Find where the given text appears and provide that cell's center as [X, Y] coordinate. 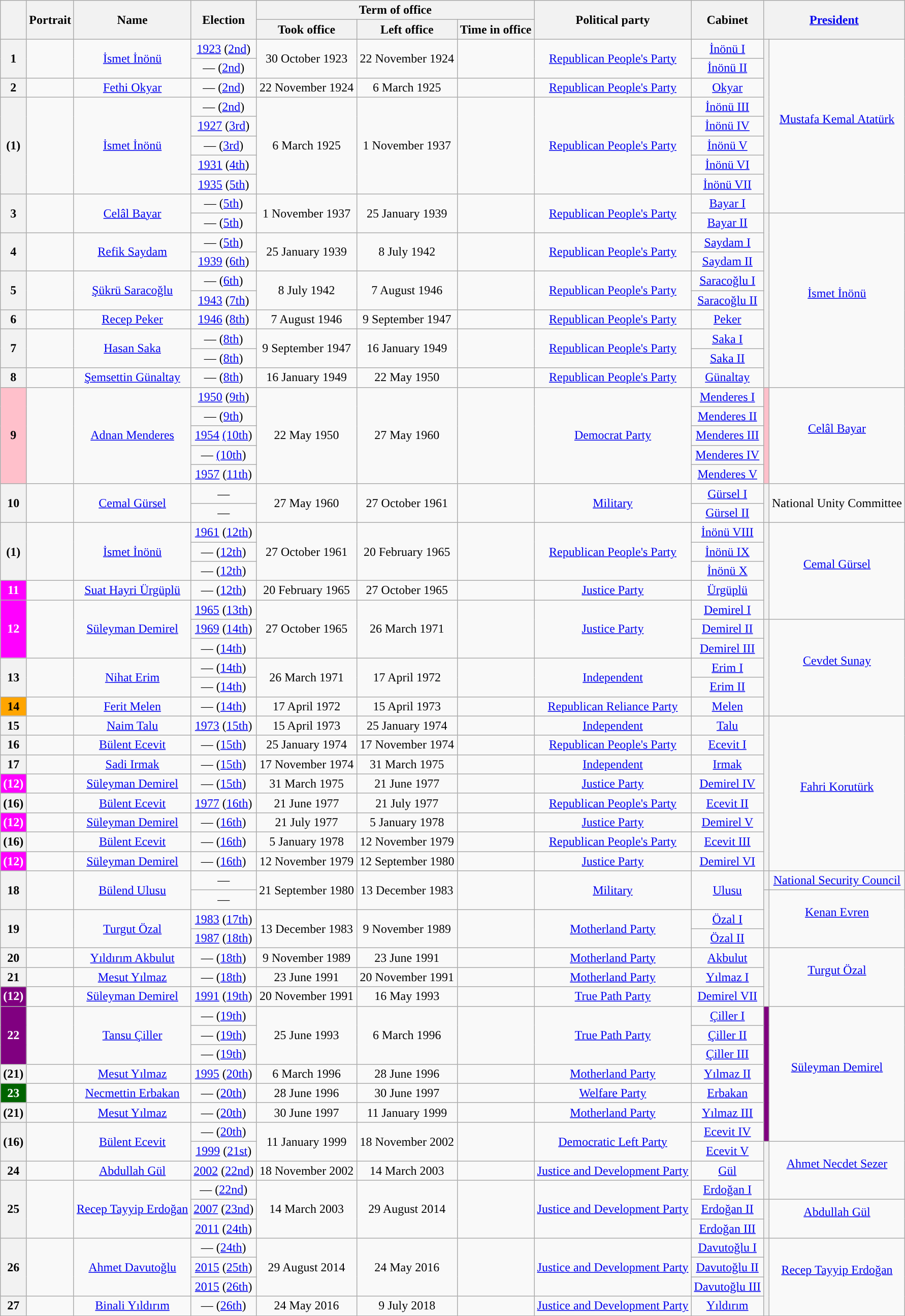
1999 (21st) [223, 1151]
Bülend Ulusu [132, 890]
Çiller III [727, 1054]
Demirel II [727, 629]
İnönü V [727, 145]
İnönü III [727, 107]
11 [13, 590]
1931 (4th) [223, 165]
Erim II [727, 687]
Saydam II [727, 262]
3 [13, 213]
Davutoğlu I [727, 1248]
17 [13, 764]
27 [13, 1306]
Ecevit V [727, 1151]
4 [13, 252]
Yılmaz III [727, 1112]
Özal I [727, 919]
Saka I [727, 339]
13 [13, 677]
Demirel IV [727, 784]
Republican Reliance Party [612, 706]
24 [13, 1170]
Demirel V [727, 822]
— (10th) [223, 455]
7 [13, 349]
1950 (9th) [223, 397]
1969 (14th) [223, 629]
Erbakan [727, 1093]
Refik Saydam [132, 252]
Davutoğlu III [727, 1287]
20 [13, 958]
Welfare Party [612, 1093]
İnönü II [727, 68]
Irmak [727, 764]
Akbulut [727, 958]
Fahri Korutürk [837, 793]
1927 (3rd) [223, 126]
1961 (12th) [223, 532]
Erim I [727, 668]
1977 (16th) [223, 803]
1 [13, 58]
Şemsettin Günaltay [132, 378]
Demirel VI [727, 861]
2007 (23nd) [223, 1209]
— (22nd) [223, 1190]
6 [13, 320]
— (24th) [223, 1248]
Talu [727, 726]
Time in office [496, 29]
Ahmet Davutoğlu [132, 1267]
15 [13, 726]
Demirel I [727, 610]
16 [13, 745]
Saracoğlu I [727, 281]
19 [13, 929]
2011 (24th) [223, 1229]
Günaltay [727, 378]
9 [13, 435]
Took office [307, 29]
Cevdet Sunay [837, 668]
İnönü IV [727, 126]
Nihat Erim [132, 677]
Political party [612, 20]
Democratic Left Party [612, 1141]
Ecevit I [727, 745]
1973 (15th) [223, 726]
1991 (19th) [223, 996]
1943 (7th) [223, 300]
— (3rd) [223, 145]
1946 (8th) [223, 320]
1954 (10th) [223, 435]
Erdoğan II [727, 1209]
Adnan Menderes [132, 435]
Necmettin Erbakan [132, 1093]
Recep Peker [132, 320]
1957 (11th) [223, 474]
İnönü VI [727, 165]
Ürgüplü [727, 590]
Kenan Evren [837, 919]
Sadi Irmak [132, 764]
Election [223, 20]
2002 (22nd) [223, 1170]
Suat Hayri Ürgüplü [132, 590]
1923 (2nd) [223, 49]
Saracoğlu II [727, 300]
Menderes IV [727, 455]
21 September 1980 [307, 890]
8 [13, 378]
Çiller II [727, 1035]
Gül [727, 1170]
Cabinet [727, 20]
Portrait [50, 20]
İnönü VIII [727, 532]
22 [13, 1035]
2015 (25th) [223, 1267]
18 [13, 890]
İnönü VII [727, 184]
Hasan Saka [132, 349]
Menderes III [727, 435]
İnönü IX [727, 551]
Yılmaz II [727, 1074]
5 [13, 291]
Ulusu [727, 890]
30 October 1923 [307, 58]
2 [13, 87]
Özal II [727, 938]
1939 (6th) [223, 262]
Demirel III [727, 648]
Ecevit II [727, 803]
Peker [727, 320]
Ferit Melen [132, 706]
İnönü I [727, 49]
14 [13, 706]
1965 (13th) [223, 610]
Gürsel I [727, 493]
Bayar II [727, 223]
21 [13, 977]
Ecevit III [727, 841]
Binali Yıldırım [132, 1306]
1987 (18th) [223, 938]
Ecevit IV [727, 1132]
National Unity Committee [837, 503]
Democrat Party [612, 435]
2015 (26th) [223, 1287]
Saydam I [727, 242]
Çiller I [727, 1016]
— (9th) [223, 416]
23 [13, 1093]
Naim Talu [132, 726]
President [834, 20]
25 [13, 1209]
Ahmet Necdet Sezer [837, 1170]
Tansu Çiller [132, 1035]
Left office [407, 29]
İnönü X [727, 571]
Gürsel II [727, 513]
Menderes I [727, 397]
10 [13, 503]
— (26th) [223, 1306]
9 July 2018 [407, 1306]
1935 (5th) [223, 184]
1983 (17th) [223, 919]
Menderes II [727, 416]
Yıldırım [727, 1306]
Melen [727, 706]
25 June 1993 [307, 1035]
Yılmaz I [727, 977]
Okyar [727, 87]
Şükrü Saracoğlu [132, 291]
Menderes V [727, 474]
Saka II [727, 358]
National Security Council [837, 881]
— (6th) [223, 281]
1995 (20th) [223, 1074]
Fethi Okyar [132, 87]
Demirel VII [727, 996]
Term of office [395, 10]
12 September 1980 [407, 861]
26 [13, 1267]
16 May 1993 [407, 996]
Mustafa Kemal Atatürk [837, 126]
Davutoğlu II [727, 1267]
12 [13, 629]
Yıldırım Akbulut [132, 958]
Erdoğan III [727, 1229]
Name [132, 20]
Erdoğan I [727, 1190]
Bayar I [727, 203]
